Locate the cell with the specified text and output its (x, y) center coordinate. 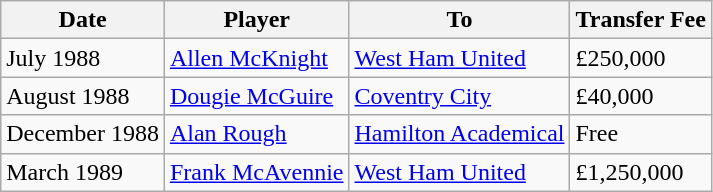
Hamilton Academical (460, 134)
Allen McKnight (256, 58)
Frank McAvennie (256, 172)
£40,000 (640, 96)
July 1988 (83, 58)
Player (256, 20)
Dougie McGuire (256, 96)
December 1988 (83, 134)
Transfer Fee (640, 20)
Coventry City (460, 96)
March 1989 (83, 172)
August 1988 (83, 96)
To (460, 20)
£1,250,000 (640, 172)
Alan Rough (256, 134)
£250,000 (640, 58)
Free (640, 134)
Date (83, 20)
